Output the (x, y) coordinate of the center of the cell containing the given text.  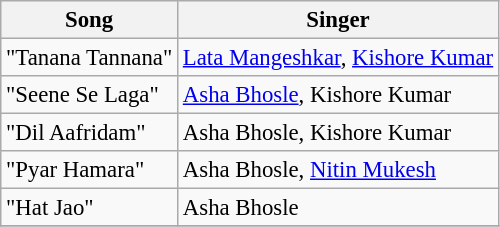
Singer (338, 20)
"Pyar Hamara" (90, 170)
Lata Mangeshkar, Kishore Kumar (338, 58)
"Seene Se Laga" (90, 95)
Song (90, 20)
"Hat Jao" (90, 208)
Asha Bhosle, Nitin Mukesh (338, 170)
Asha Bhosle (338, 208)
"Dil Aafridam" (90, 133)
"Tanana Tannana" (90, 58)
